Capture the cell that displays the provided text and extract its [x, y] central coordinate. 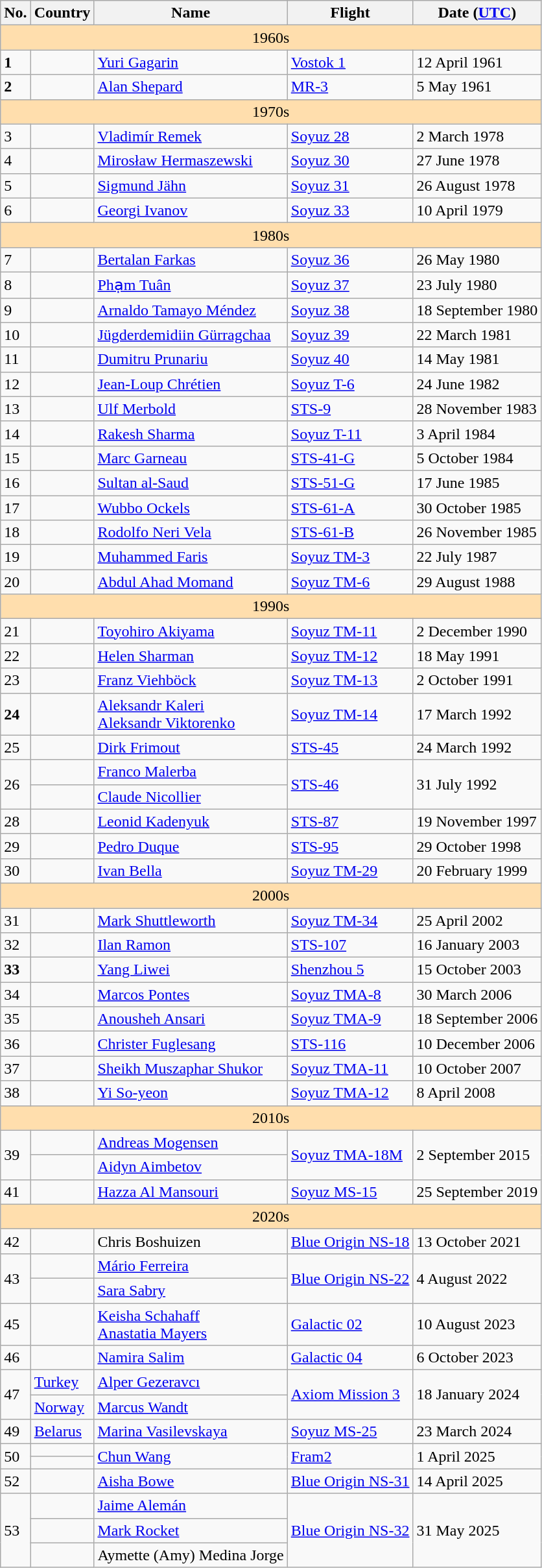
7 [16, 259]
Soyuz TMA-11 [350, 1068]
Blue Origin NS-32 [350, 1530]
Toyohiro Akiyama [191, 631]
36 [16, 1044]
15 [16, 458]
10 August 2023 [477, 1323]
15 October 2003 [477, 970]
29 August 1988 [477, 582]
13 October 2021 [477, 1241]
Ulf Merbold [191, 409]
28 November 1983 [477, 409]
Andreas Mogensen [191, 1142]
Vladimír Remek [191, 136]
2010s [271, 1118]
Keisha SchahaffAnastatia Mayers [191, 1323]
50 [16, 1456]
Aymette (Amy) Medina Jorge [191, 1555]
STS-61-A [350, 508]
10 [16, 335]
Soyuz 28 [350, 136]
Shenzhou 5 [350, 970]
Soyuz TMA-12 [350, 1093]
18 January 2024 [477, 1395]
Yi So-yeon [191, 1093]
10 October 2007 [477, 1068]
Blue Origin NS-22 [350, 1278]
37 [16, 1068]
31 May 2025 [477, 1530]
17 June 1985 [477, 483]
2 [16, 87]
52 [16, 1481]
Sultan al-Saud [191, 483]
Marina Vasilevskaya [191, 1432]
46 [16, 1358]
25 September 2019 [477, 1192]
4 August 2022 [477, 1278]
STS-51-G [350, 483]
Sara Sabry [191, 1290]
STS-41-G [350, 458]
Soyuz 37 [350, 285]
23 [16, 681]
Christer Fuglesang [191, 1044]
Jean-Loup Chrétien [191, 384]
2 September 2015 [477, 1155]
12 April 1961 [477, 62]
23 March 2024 [477, 1432]
Flight [350, 13]
Soyuz TMA-9 [350, 1019]
Sheikh Muszaphar Shukor [191, 1068]
STS-46 [350, 784]
Soyuz TM-13 [350, 681]
23 July 1980 [477, 285]
STS-116 [350, 1044]
STS-87 [350, 821]
26 August 1978 [477, 186]
10 April 1979 [477, 210]
Anousheh Ansari [191, 1019]
Franco Malerba [191, 772]
Soyuz T-6 [350, 384]
Date (UTC) [477, 13]
Soyuz 31 [350, 186]
20 February 1999 [477, 871]
26 November 1985 [477, 533]
29 October 1998 [477, 846]
Soyuz T-11 [350, 433]
30 March 2006 [477, 995]
18 September 2006 [477, 1019]
Pedro Duque [191, 846]
Galactic 04 [350, 1358]
19 [16, 557]
STS-45 [350, 747]
Yuri Gagarin [191, 62]
3 [16, 136]
41 [16, 1192]
No. [16, 13]
16 [16, 483]
14 [16, 433]
Blue Origin NS-31 [350, 1481]
9 [16, 310]
Mark Shuttleworth [191, 921]
47 [16, 1395]
20 [16, 582]
30 [16, 871]
5 October 1984 [477, 458]
19 November 1997 [477, 821]
45 [16, 1323]
Georgi Ivanov [191, 210]
Rodolfo Neri Vela [191, 533]
Name [191, 13]
STS-9 [350, 409]
1970s [271, 112]
Soyuz TMA-18M [350, 1155]
Franz Viehböck [191, 681]
24 March 1992 [477, 747]
Rakesh Sharma [191, 433]
42 [16, 1241]
Soyuz MS-25 [350, 1432]
2000s [271, 895]
Soyuz TM-34 [350, 921]
Mark Rocket [191, 1530]
4 [16, 161]
2 December 1990 [477, 631]
11 [16, 359]
Arnaldo Tamayo Méndez [191, 310]
28 [16, 821]
Soyuz TM-29 [350, 871]
24 June 1982 [477, 384]
Ivan Bella [191, 871]
6 October 2023 [477, 1358]
Belarus [62, 1432]
35 [16, 1019]
1990s [271, 607]
Soyuz 38 [350, 310]
Mário Ferreira [191, 1266]
Soyuz TM-6 [350, 582]
Soyuz 39 [350, 335]
Chun Wang [191, 1456]
1 [16, 62]
22 July 1987 [477, 557]
31 July 1992 [477, 784]
Bertalan Farkas [191, 259]
Norway [62, 1407]
5 [16, 186]
Alan Shepard [191, 87]
24 [16, 714]
Sigmund Jähn [191, 186]
Helen Sharman [191, 656]
Vostok 1 [350, 62]
14 April 2025 [477, 1481]
Hazza Al Mansouri [191, 1192]
Galactic 02 [350, 1323]
1 April 2025 [477, 1456]
STS-61-B [350, 533]
49 [16, 1432]
Abdul Ahad Momand [191, 582]
STS-107 [350, 945]
Wubbo Ockels [191, 508]
Jügderdemidiin Gürragchaa [191, 335]
Soyuz TM-3 [350, 557]
Phạm Tuân [191, 285]
Soyuz 33 [350, 210]
Mirosław Hermaszewski [191, 161]
18 September 1980 [477, 310]
Jaime Alemán [191, 1506]
Yang Liwei [191, 970]
STS-95 [350, 846]
21 [16, 631]
MR-3 [350, 87]
3 April 1984 [477, 433]
14 May 1981 [477, 359]
Soyuz TM-14 [350, 714]
Claude Nicollier [191, 797]
39 [16, 1155]
Marcos Pontes [191, 995]
12 [16, 384]
Aidyn Aimbetov [191, 1167]
32 [16, 945]
Ilan Ramon [191, 945]
16 January 2003 [477, 945]
Soyuz 40 [350, 359]
Namira Salim [191, 1358]
Marc Garneau [191, 458]
31 [16, 921]
13 [16, 409]
25 April 2002 [477, 921]
1980s [271, 235]
Dumitru Prunariu [191, 359]
Alper Gezeravcı [191, 1382]
Marcus Wandt [191, 1407]
18 May 1991 [477, 656]
2 March 1978 [477, 136]
Soyuz 36 [350, 259]
Aleksandr KaleriAleksandr Viktorenko [191, 714]
Blue Origin NS-18 [350, 1241]
17 March 1992 [477, 714]
27 June 1978 [477, 161]
17 [16, 508]
18 [16, 533]
Leonid Kadenyuk [191, 821]
2 October 1991 [477, 681]
43 [16, 1278]
2020s [271, 1216]
1960s [271, 38]
Aisha Bowe [191, 1481]
Fram2 [350, 1456]
Soyuz 30 [350, 161]
Soyuz MS-15 [350, 1192]
22 March 1981 [477, 335]
34 [16, 995]
Dirk Frimout [191, 747]
Soyuz TMA-8 [350, 995]
33 [16, 970]
25 [16, 747]
5 May 1961 [477, 87]
Soyuz TM-12 [350, 656]
26 May 1980 [477, 259]
22 [16, 656]
8 [16, 285]
30 October 1985 [477, 508]
Axiom Mission 3 [350, 1395]
Country [62, 13]
Soyuz TM-11 [350, 631]
Chris Boshuizen [191, 1241]
Muhammed Faris [191, 557]
53 [16, 1530]
10 December 2006 [477, 1044]
26 [16, 784]
38 [16, 1093]
6 [16, 210]
Turkey [62, 1382]
8 April 2008 [477, 1093]
29 [16, 846]
